Detect which cell encompasses the target text, then output its (x, y) center coordinate. 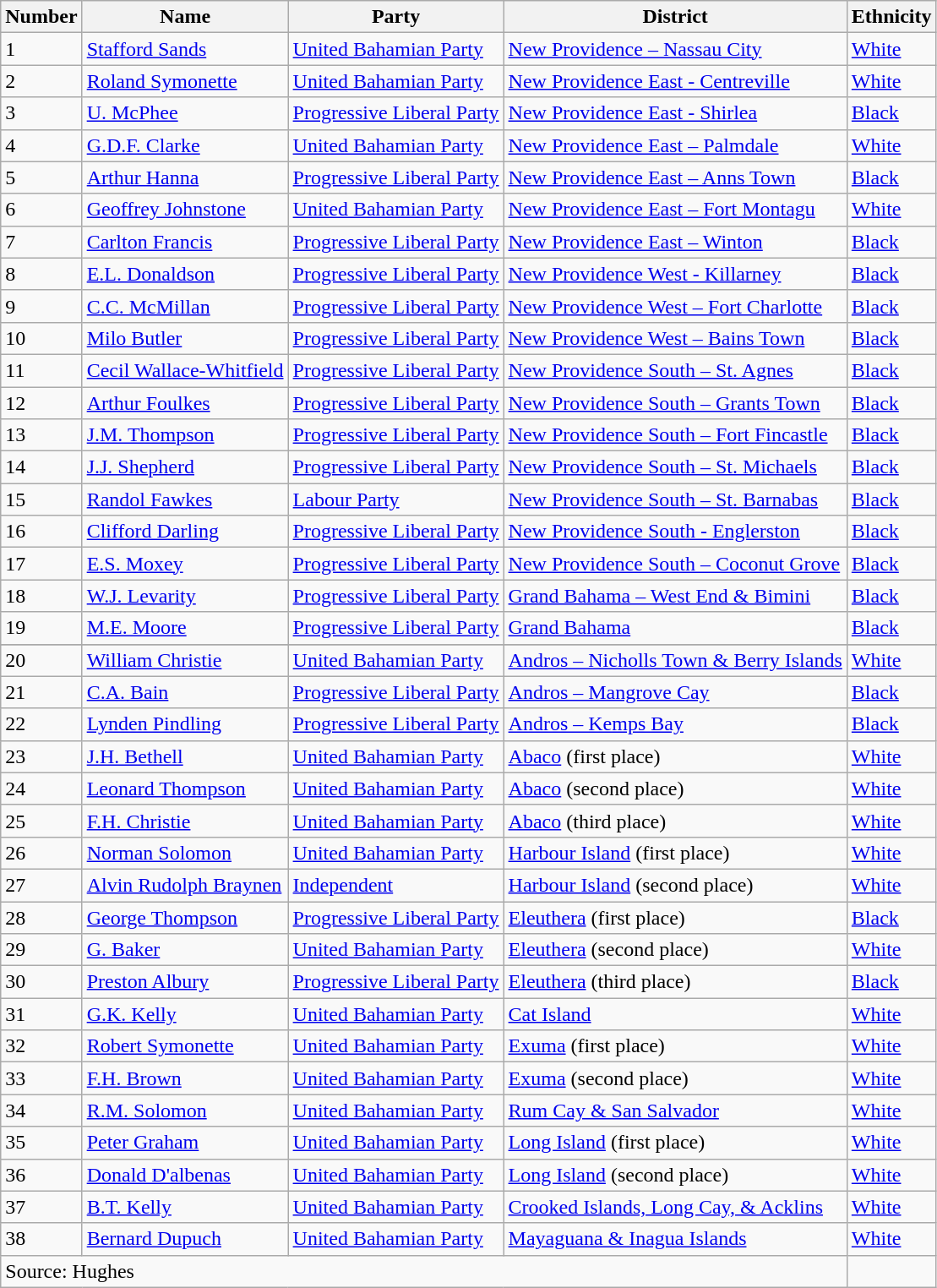
William Christie (185, 660)
J.M. Thompson (185, 435)
Eleuthera (second place) (675, 950)
Mayaguana & Inagua Islands (675, 1239)
New Providence East – Winton (675, 242)
New Providence West – Fort Charlotte (675, 306)
25 (41, 821)
E.L. Donaldson (185, 274)
George Thompson (185, 917)
Number (41, 17)
Crooked Islands, Long Cay, & Acklins (675, 1207)
29 (41, 950)
Long Island (second place) (675, 1175)
New Providence East – Fort Montagu (675, 210)
New Providence East – Palmdale (675, 145)
E.S. Moxey (185, 564)
Stafford Sands (185, 49)
Grand Bahama (675, 628)
32 (41, 1046)
11 (41, 370)
33 (41, 1078)
24 (41, 789)
Independent (395, 885)
18 (41, 596)
1 (41, 49)
New Providence West – Bains Town (675, 338)
Labour Party (395, 499)
8 (41, 274)
4 (41, 145)
14 (41, 467)
2 (41, 81)
Randol Fawkes (185, 499)
30 (41, 982)
31 (41, 1014)
New Providence South – St. Agnes (675, 370)
Clifford Darling (185, 532)
17 (41, 564)
6 (41, 210)
Arthur Hanna (185, 177)
Harbour Island (second place) (675, 885)
Robert Symonette (185, 1046)
Norman Solomon (185, 853)
9 (41, 306)
New Providence South – St. Michaels (675, 467)
Peter Graham (185, 1143)
19 (41, 628)
Rum Cay & San Salvador (675, 1111)
G. Baker (185, 950)
Cecil Wallace-Whitfield (185, 370)
Exuma (second place) (675, 1078)
New Providence South – Grants Town (675, 403)
R.M. Solomon (185, 1111)
Leonard Thompson (185, 789)
Andros – Nicholls Town & Berry Islands (675, 660)
23 (41, 756)
F.H. Christie (185, 821)
Lynden Pindling (185, 724)
District (675, 17)
W.J. Levarity (185, 596)
Grand Bahama – West End & Bimini (675, 596)
Arthur Foulkes (185, 403)
7 (41, 242)
37 (41, 1207)
3 (41, 113)
Name (185, 17)
F.H. Brown (185, 1078)
New Providence East - Shirlea (675, 113)
Milo Butler (185, 338)
New Providence South – Fort Fincastle (675, 435)
C.C. McMillan (185, 306)
15 (41, 499)
Source: Hughes (424, 1271)
G.D.F. Clarke (185, 145)
28 (41, 917)
Alvin Rudolph Braynen (185, 885)
Donald D'albenas (185, 1175)
Abaco (first place) (675, 756)
Roland Symonette (185, 81)
26 (41, 853)
New Providence – Nassau City (675, 49)
12 (41, 403)
New Providence West - Killarney (675, 274)
B.T. Kelly (185, 1207)
J.H. Bethell (185, 756)
J.J. Shepherd (185, 467)
Cat Island (675, 1014)
Bernard Dupuch (185, 1239)
Eleuthera (first place) (675, 917)
13 (41, 435)
38 (41, 1239)
New Providence East - Centreville (675, 81)
Eleuthera (third place) (675, 982)
22 (41, 724)
New Providence South - Englerston (675, 532)
Andros – Kemps Bay (675, 724)
Long Island (first place) (675, 1143)
New Providence South – St. Barnabas (675, 499)
Abaco (third place) (675, 821)
M.E. Moore (185, 628)
27 (41, 885)
Harbour Island (first place) (675, 853)
36 (41, 1175)
10 (41, 338)
Andros – Mangrove Cay (675, 692)
5 (41, 177)
Ethnicity (891, 17)
Geoffrey Johnstone (185, 210)
Preston Albury (185, 982)
U. McPhee (185, 113)
Party (395, 17)
Carlton Francis (185, 242)
20 (41, 660)
34 (41, 1111)
Abaco (second place) (675, 789)
New Providence East – Anns Town (675, 177)
21 (41, 692)
16 (41, 532)
C.A. Bain (185, 692)
G.K. Kelly (185, 1014)
Exuma (first place) (675, 1046)
35 (41, 1143)
New Providence South – Coconut Grove (675, 564)
